Provide the (x, y) coordinate of the cell's center where the given text is located.  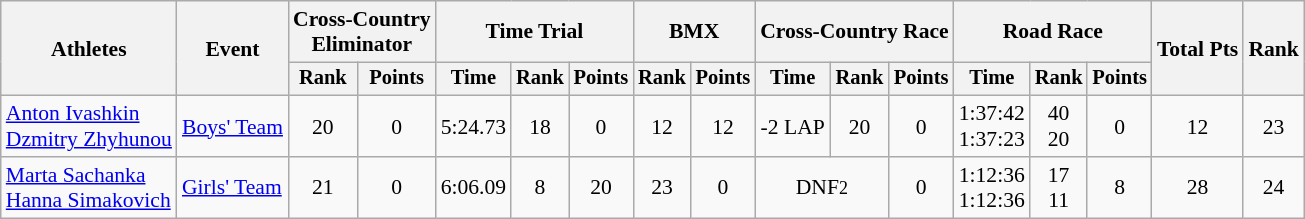
28 (1198, 188)
18 (540, 126)
DNF2 (822, 188)
Girls' Team (232, 188)
1:12:361:12:36 (992, 188)
Athletes (89, 48)
6:06.09 (474, 188)
Time Trial (534, 32)
Road Race (1053, 32)
Event (232, 48)
BMX (694, 32)
Cross-CountryEliminator (362, 32)
1711 (1059, 188)
Cross-Country Race (854, 32)
Total Pts (1198, 48)
Anton IvashkinDzmitry Zhyhunou (89, 126)
Marta SachankaHanna Simakovich (89, 188)
1:37:421:37:23 (992, 126)
4020 (1059, 126)
Boys' Team (232, 126)
21 (323, 188)
24 (1274, 188)
5:24.73 (474, 126)
-2 LAP (792, 126)
